Capture the cell that displays the provided text and extract its (x, y) central coordinate. 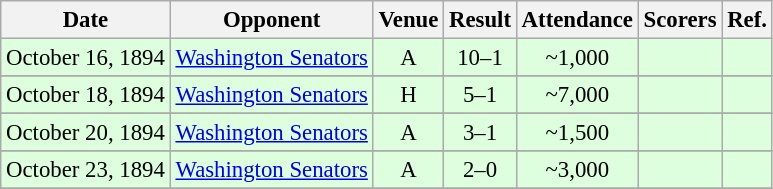
Venue (408, 20)
~1,000 (577, 58)
Attendance (577, 20)
October 18, 1894 (86, 95)
~3,000 (577, 170)
~7,000 (577, 95)
Ref. (747, 20)
~1,500 (577, 133)
2–0 (480, 170)
Date (86, 20)
October 20, 1894 (86, 133)
5–1 (480, 95)
3–1 (480, 133)
October 23, 1894 (86, 170)
Opponent (272, 20)
H (408, 95)
10–1 (480, 58)
October 16, 1894 (86, 58)
Scorers (680, 20)
Result (480, 20)
